Search for the cell housing the specified text and yield its (x, y) center coordinate. 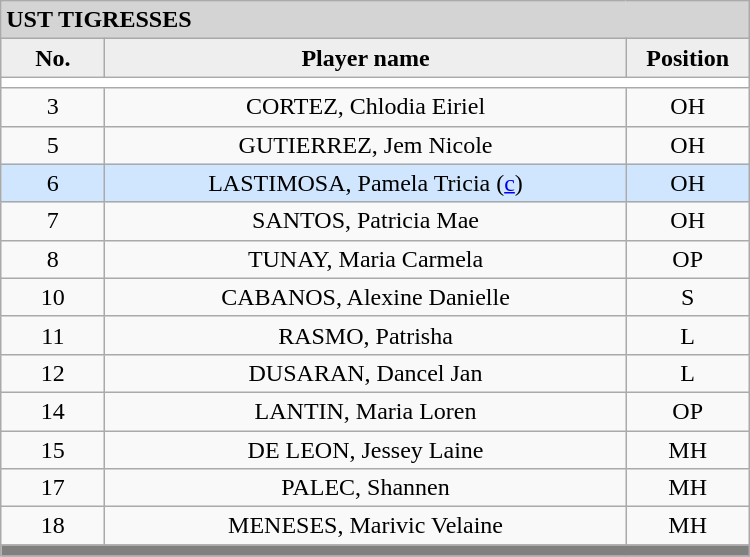
12 (53, 373)
6 (53, 183)
10 (53, 297)
S (688, 297)
18 (53, 526)
Player name (366, 58)
14 (53, 411)
TUNAY, Maria Carmela (366, 259)
17 (53, 488)
7 (53, 221)
UST TIGRESSES (375, 20)
CORTEZ, Chlodia Eiriel (366, 107)
LANTIN, Maria Loren (366, 411)
GUTIERREZ, Jem Nicole (366, 145)
CABANOS, Alexine Danielle (366, 297)
5 (53, 145)
No. (53, 58)
SANTOS, Patricia Mae (366, 221)
PALEC, Shannen (366, 488)
15 (53, 449)
DE LEON, Jessey Laine (366, 449)
8 (53, 259)
11 (53, 335)
DUSARAN, Dancel Jan (366, 373)
MENESES, Marivic Velaine (366, 526)
3 (53, 107)
RASMO, Patrisha (366, 335)
Position (688, 58)
LASTIMOSA, Pamela Tricia (c) (366, 183)
